Pinpoint the cell where the given text exists, returning its (X, Y) midpoint coordinate. 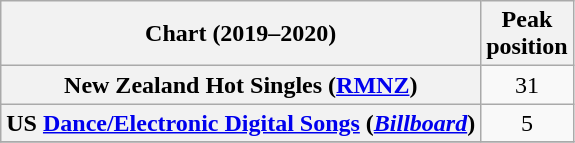
US Dance/Electronic Digital Songs (Billboard) (241, 123)
New Zealand Hot Singles (RMNZ) (241, 85)
Chart (2019–2020) (241, 34)
Peakposition (527, 34)
31 (527, 85)
5 (527, 123)
